Find where the given text appears and provide that cell's center as (x, y) coordinate. 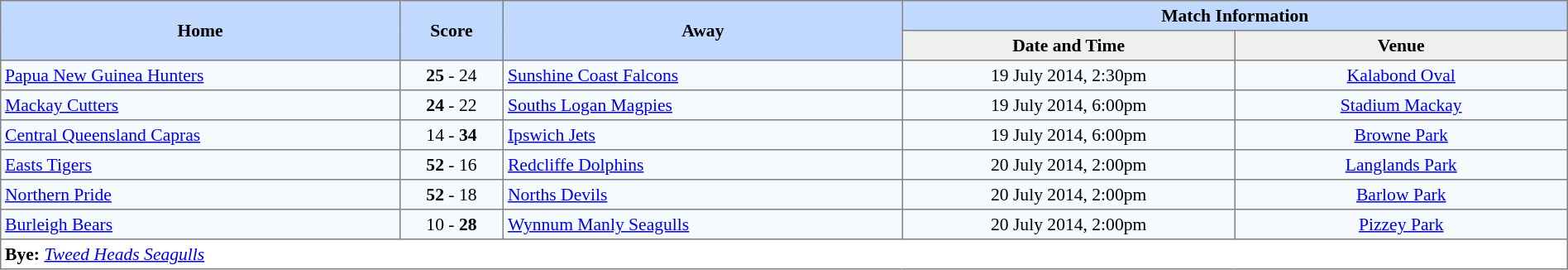
24 - 22 (452, 105)
19 July 2014, 2:30pm (1068, 75)
Bye: Tweed Heads Seagulls (784, 254)
Date and Time (1068, 46)
52 - 16 (452, 165)
Away (703, 31)
Browne Park (1401, 135)
Stadium Mackay (1401, 105)
14 - 34 (452, 135)
Match Information (1235, 16)
Northern Pride (200, 195)
Pizzey Park (1401, 224)
Sunshine Coast Falcons (703, 75)
Wynnum Manly Seagulls (703, 224)
Easts Tigers (200, 165)
Norths Devils (703, 195)
Souths Logan Magpies (703, 105)
10 - 28 (452, 224)
Redcliffe Dolphins (703, 165)
Home (200, 31)
Barlow Park (1401, 195)
Ipswich Jets (703, 135)
Papua New Guinea Hunters (200, 75)
Central Queensland Capras (200, 135)
Langlands Park (1401, 165)
Score (452, 31)
Mackay Cutters (200, 105)
52 - 18 (452, 195)
Kalabond Oval (1401, 75)
Venue (1401, 46)
Burleigh Bears (200, 224)
25 - 24 (452, 75)
